Pinpoint the cell where the given text exists, returning its [x, y] midpoint coordinate. 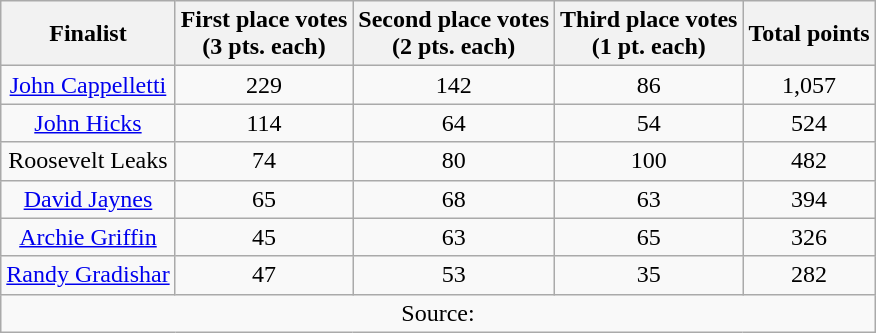
74 [264, 161]
John Hicks [88, 123]
54 [649, 123]
114 [264, 123]
80 [454, 161]
282 [809, 275]
229 [264, 85]
47 [264, 275]
First place votes(3 pts. each) [264, 34]
64 [454, 123]
45 [264, 237]
Roosevelt Leaks [88, 161]
53 [454, 275]
394 [809, 199]
482 [809, 161]
100 [649, 161]
David Jaynes [88, 199]
68 [454, 199]
Third place votes(1 pt. each) [649, 34]
Total points [809, 34]
142 [454, 85]
John Cappelletti [88, 85]
Finalist [88, 34]
1,057 [809, 85]
Source: [438, 313]
35 [649, 275]
524 [809, 123]
86 [649, 85]
Archie Griffin [88, 237]
Randy Gradishar [88, 275]
326 [809, 237]
Second place votes(2 pts. each) [454, 34]
